Return (x, y) of the center of cell containing provided text 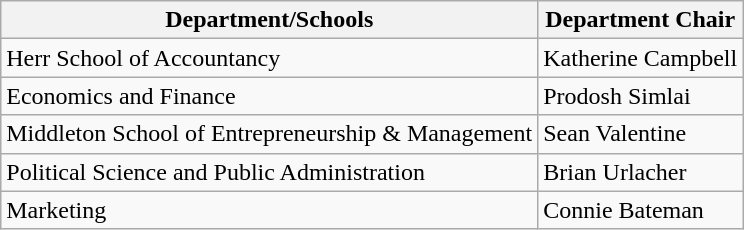
Department Chair (640, 20)
Marketing (270, 210)
Katherine Campbell (640, 58)
Department/Schools (270, 20)
Connie Bateman (640, 210)
Herr School of Accountancy (270, 58)
Brian Urlacher (640, 172)
Prodosh Simlai (640, 96)
Middleton School of Entrepreneurship & Management (270, 134)
Economics and Finance (270, 96)
Political Science and Public Administration (270, 172)
Sean Valentine (640, 134)
